Provide the [x, y] coordinate of the cell's center where the given text is located.  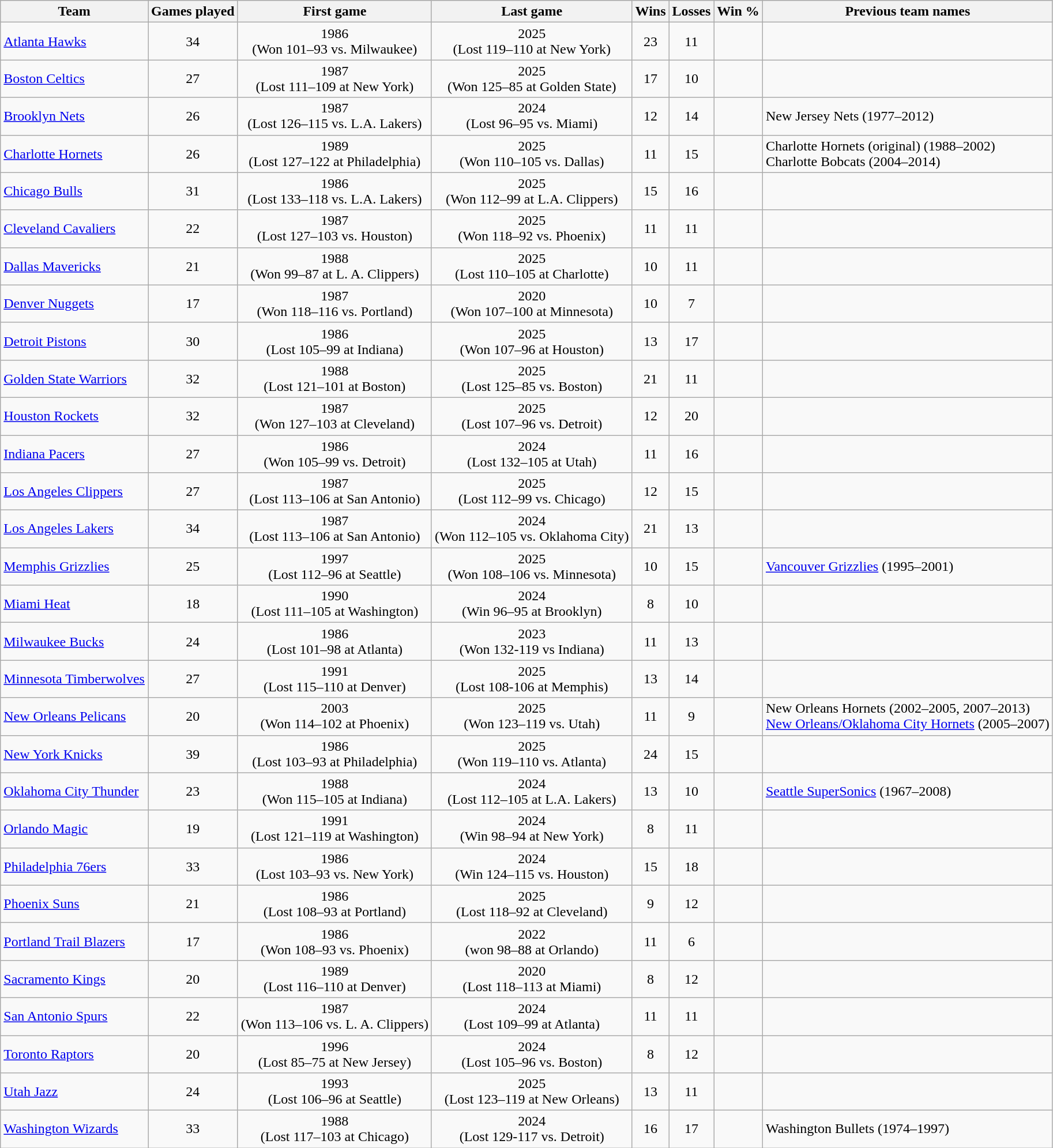
1987 (Won 113–106 vs. L. A. Clippers) [334, 1016]
1988 (Lost 117–103 at Chicago) [334, 1129]
Losses [691, 12]
1993 (Lost 106–96 at Seattle) [334, 1092]
2025(Won 110–105 vs. Dallas) [532, 153]
Wins [650, 12]
2025(Won 123–119 vs. Utah) [532, 716]
7 [691, 303]
First game [334, 12]
1988 (Lost 121–101 at Boston) [334, 378]
2025(Lost 107–96 vs. Detroit) [532, 416]
2025(Lost 108-106 at Memphis) [532, 679]
2003 (Won 114–102 at Phoenix) [334, 716]
1989 (Lost 116–110 at Denver) [334, 979]
Denver Nuggets [74, 303]
1986 (Lost 133–118 vs. L.A. Lakers) [334, 191]
Detroit Pistons [74, 341]
2025(Won 118–92 vs. Phoenix) [532, 228]
2024(Lost 132–105 at Utah) [532, 453]
1987 (Lost 113–106 at San Antonio) [334, 529]
Memphis Grizzlies [74, 566]
Games played [193, 12]
Miami Heat [74, 604]
Brooklyn Nets [74, 116]
Cleveland Cavaliers [74, 228]
Portland Trail Blazers [74, 941]
2025(Won 125–85 at Golden State) [532, 78]
Washington Wizards [74, 1129]
Minnesota Timberwolves [74, 679]
Indiana Pacers [74, 453]
1987(Lost 113–106 at San Antonio) [334, 491]
2025(Won 108–106 vs. Minnesota) [532, 566]
1987 (Won 118–116 vs. Portland) [334, 303]
1997 (Lost 112–96 at Seattle) [334, 566]
1986(Lost 103–93 at Philadelphia) [334, 754]
2024(Lost 105–96 vs. Boston) [532, 1054]
Previous team names [908, 12]
2020(Lost 118–113 at Miami) [532, 979]
Orlando Magic [74, 829]
New Orleans Pelicans [74, 716]
Win % [738, 12]
Houston Rockets [74, 416]
2024 (Lost 129-117 vs. Detroit) [532, 1129]
Charlotte Hornets [74, 153]
1986 (Lost 108–93 at Portland) [334, 904]
1988 (Won 115–105 at Indiana) [334, 791]
25 [193, 566]
2025 (Won 107–96 at Houston) [532, 341]
1990 (Lost 111–105 at Washington) [334, 604]
Philadelphia 76ers [74, 866]
Chicago Bulls [74, 191]
Seattle SuperSonics (1967–2008) [908, 791]
Toronto Raptors [74, 1054]
San Antonio Spurs [74, 1016]
1986 (Lost 105–99 at Indiana) [334, 341]
1988 (Won 99–87 at L. A. Clippers) [334, 266]
2024(Win 124–115 vs. Houston) [532, 866]
Washington Bullets (1974–1997) [908, 1129]
1996 (Lost 85–75 at New Jersey) [334, 1054]
2025(Won 119–110 vs. Atlanta) [532, 754]
1986 (Won 105–99 vs. Detroit) [334, 453]
Sacramento Kings [74, 979]
2025(Lost 125–85 vs. Boston) [532, 378]
New Orleans Hornets (2002–2005, 2007–2013)New Orleans/Oklahoma City Hornets (2005–2007) [908, 716]
2024(Lost 96–95 vs. Miami) [532, 116]
2024(Win 98–94 at New York) [532, 829]
1987 (Lost 127–103 vs. Houston) [334, 228]
New York Knicks [74, 754]
1986 (Lost 101–98 at Atlanta) [334, 641]
31 [193, 191]
1991 (Lost 115–110 at Denver) [334, 679]
Team [74, 12]
2024(Won 112–105 vs. Oklahoma City) [532, 529]
19 [193, 829]
1986 (Lost 103–93 vs. New York) [334, 866]
1986 (Won 108–93 vs. Phoenix) [334, 941]
Milwaukee Bucks [74, 641]
2025(Won 112–99 at L.A. Clippers) [532, 191]
2024(Win 96–95 at Brooklyn) [532, 604]
Dallas Mavericks [74, 266]
1987 (Lost 126–115 vs. L.A. Lakers) [334, 116]
Utah Jazz [74, 1092]
Los Angeles Clippers [74, 491]
New Jersey Nets (1977–2012) [908, 116]
1989 (Lost 127–122 at Philadelphia) [334, 153]
Charlotte Hornets (original) (1988–2002)Charlotte Bobcats (2004–2014) [908, 153]
2023(Won 132-119 vs Indiana) [532, 641]
2025(Lost 123–119 at New Orleans) [532, 1092]
30 [193, 341]
Boston Celtics [74, 78]
2025(Lost 110–105 at Charlotte) [532, 266]
Phoenix Suns [74, 904]
1991 (Lost 121–119 at Washington) [334, 829]
2024(Lost 112–105 at L.A. Lakers) [532, 791]
6 [691, 941]
1987 (Won 127–103 at Cleveland) [334, 416]
2022(won 98–88 at Orlando) [532, 941]
Oklahoma City Thunder [74, 791]
Last game [532, 12]
2024(Lost 109–99 at Atlanta) [532, 1016]
2020(Won 107–100 at Minnesota) [532, 303]
Los Angeles Lakers [74, 529]
2025(Lost 118–92 at Cleveland) [532, 904]
1987 (Lost 111–109 at New York) [334, 78]
39 [193, 754]
2025 (Lost 119–110 at New York) [532, 42]
Golden State Warriors [74, 378]
1986 (Won 101–93 vs. Milwaukee) [334, 42]
Atlanta Hawks [74, 42]
2025(Lost 112–99 vs. Chicago) [532, 491]
Vancouver Grizzlies (1995–2001) [908, 566]
